Detect which cell encompasses the target text, then output its [x, y] center coordinate. 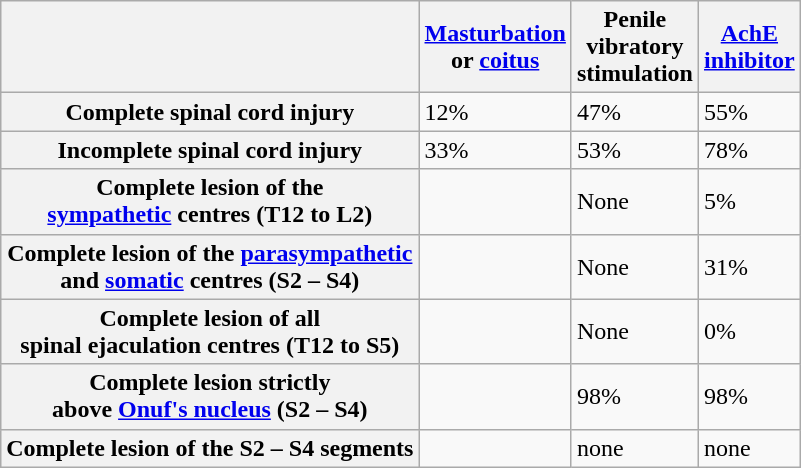
31% [749, 266]
Penile vibratory stimulation [634, 47]
Complete lesion of the parasympathetic and somatic centres (S2 – S4) [210, 266]
Complete lesion of all spinal ejaculation centres (T12 to S5) [210, 332]
78% [749, 150]
53% [634, 150]
0% [749, 332]
12% [495, 112]
5% [749, 202]
55% [749, 112]
Incomplete spinal cord injury [210, 150]
33% [495, 150]
AchE inhibitor [749, 47]
Complete lesion of the sympathetic centres (T12 to L2) [210, 202]
47% [634, 112]
Complete lesion of the S2 – S4 segments [210, 448]
Masturbation or coitus [495, 47]
Complete lesion strictly above Onuf's nucleus (S2 – S4) [210, 396]
Complete spinal cord injury [210, 112]
